Locate the cell with the specified text and output its (X, Y) center coordinate. 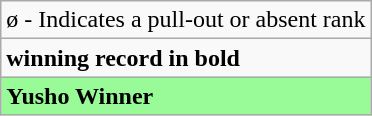
Yusho Winner (186, 96)
winning record in bold (186, 58)
ø - Indicates a pull-out or absent rank (186, 20)
